Output the (x, y) coordinate of the center of the cell containing the given text.  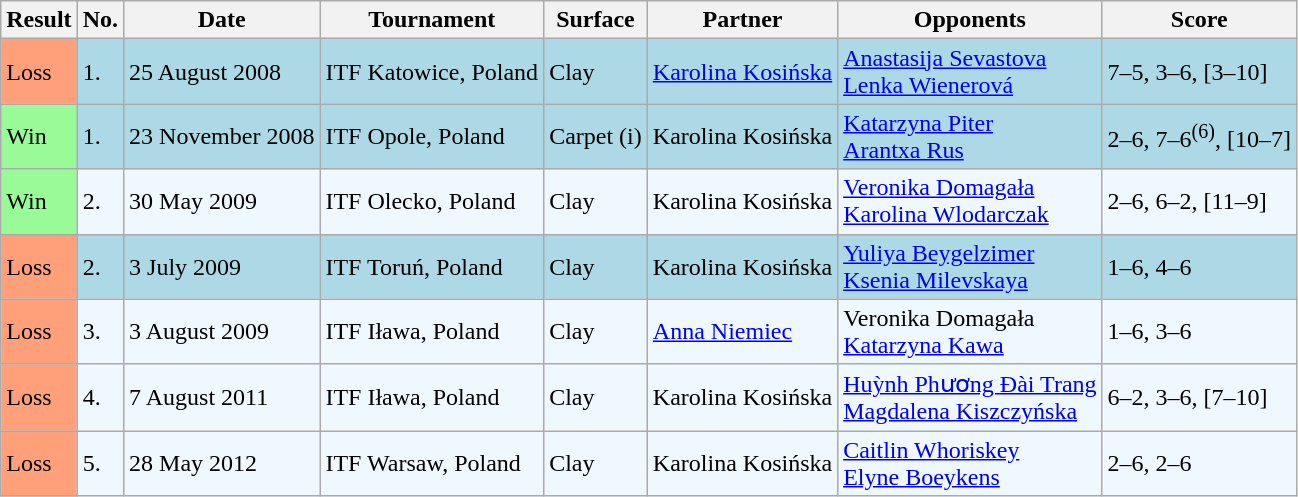
6–2, 3–6, [7–10] (1199, 398)
1–6, 4–6 (1199, 266)
Veronika Domagała Karolina Wlodarczak (970, 202)
3 July 2009 (222, 266)
2–6, 2–6 (1199, 464)
28 May 2012 (222, 464)
Veronika Domagała Katarzyna Kawa (970, 332)
Surface (596, 20)
1–6, 3–6 (1199, 332)
3 August 2009 (222, 332)
4. (100, 398)
Anna Niemiec (742, 332)
No. (100, 20)
ITF Toruń, Poland (432, 266)
Partner (742, 20)
Caitlin Whoriskey Elyne Boeykens (970, 464)
ITF Katowice, Poland (432, 72)
2–6, 7–6(6), [10–7] (1199, 136)
ITF Warsaw, Poland (432, 464)
Carpet (i) (596, 136)
Katarzyna Piter Arantxa Rus (970, 136)
ITF Olecko, Poland (432, 202)
7–5, 3–6, [3–10] (1199, 72)
3. (100, 332)
Huỳnh Phương Đài Trang Magdalena Kiszczyńska (970, 398)
Tournament (432, 20)
Opponents (970, 20)
Result (39, 20)
23 November 2008 (222, 136)
2–6, 6–2, [11–9] (1199, 202)
30 May 2009 (222, 202)
Anastasija Sevastova Lenka Wienerová (970, 72)
Score (1199, 20)
Yuliya Beygelzimer Ksenia Milevskaya (970, 266)
7 August 2011 (222, 398)
Date (222, 20)
5. (100, 464)
ITF Opole, Poland (432, 136)
25 August 2008 (222, 72)
